Locate the cell with the specified text and output its (x, y) center coordinate. 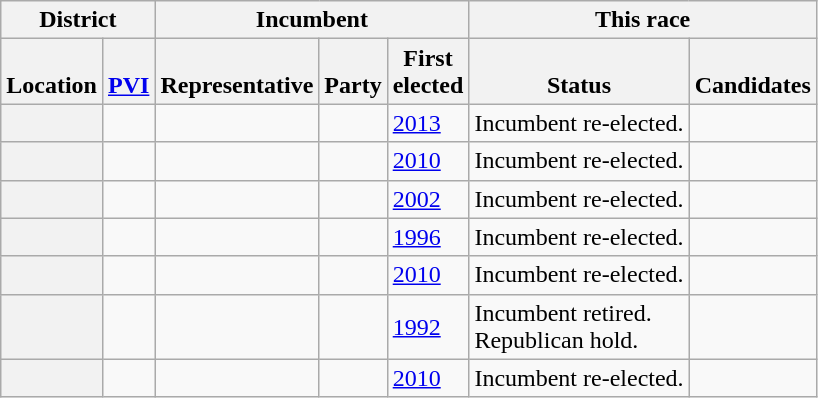
1996 (428, 237)
2013 (428, 123)
Candidates (752, 72)
Firstelected (428, 72)
Location (52, 72)
Representative (237, 72)
Party (353, 72)
District (78, 20)
Status (579, 72)
2002 (428, 199)
PVI (128, 72)
Incumbent retired.Republican hold. (579, 326)
1992 (428, 326)
This race (642, 20)
Incumbent (312, 20)
